Search for the cell housing the specified text and yield its [x, y] center coordinate. 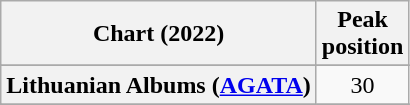
Peakposition [362, 34]
Chart (2022) [159, 34]
30 [362, 85]
Lithuanian Albums (AGATA) [159, 85]
